Detect which cell encompasses the target text, then output its (X, Y) center coordinate. 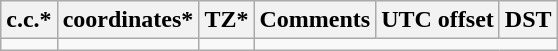
coordinates* (128, 20)
DST (528, 20)
TZ* (226, 20)
Comments (315, 20)
UTC offset (438, 20)
c.c.* (29, 20)
